Return (X, Y) of the center of cell containing provided text 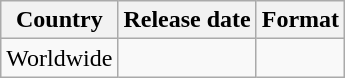
Release date (187, 20)
Worldwide (60, 58)
Format (300, 20)
Country (60, 20)
